Pinpoint the cell where the given text exists, returning its [x, y] midpoint coordinate. 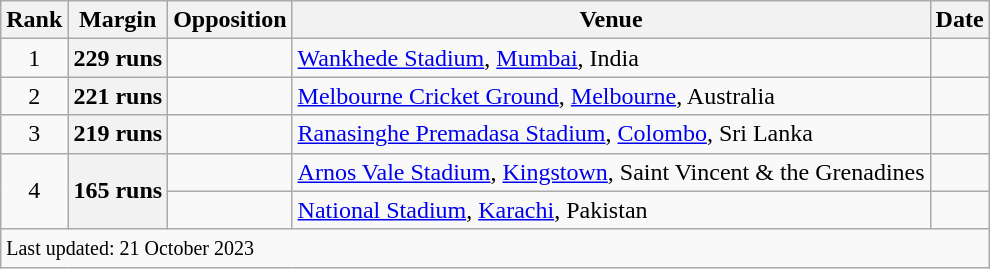
Opposition [230, 20]
Ranasinghe Premadasa Stadium, Colombo, Sri Lanka [611, 134]
3 [34, 134]
Arnos Vale Stadium, Kingstown, Saint Vincent & the Grenadines [611, 172]
1 [34, 58]
165 runs [118, 191]
229 runs [118, 58]
National Stadium, Karachi, Pakistan [611, 210]
221 runs [118, 96]
Last updated: 21 October 2023 [495, 248]
Venue [611, 20]
Date [960, 20]
Melbourne Cricket Ground, Melbourne, Australia [611, 96]
Wankhede Stadium, Mumbai, India [611, 58]
4 [34, 191]
2 [34, 96]
Rank [34, 20]
Margin [118, 20]
219 runs [118, 134]
